Detect which cell encompasses the target text, then output its [X, Y] center coordinate. 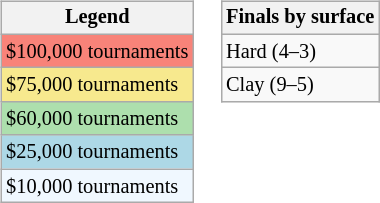
Clay (9–5) [300, 85]
$10,000 tournaments [97, 186]
$60,000 tournaments [97, 119]
Hard (4–3) [300, 51]
Finals by surface [300, 18]
Legend [97, 18]
$100,000 tournaments [97, 51]
$25,000 tournaments [97, 152]
$75,000 tournaments [97, 85]
